Pinpoint the cell where the given text exists, returning its [X, Y] midpoint coordinate. 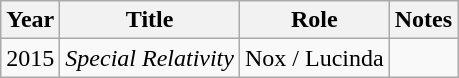
Nox / Lucinda [314, 58]
Role [314, 20]
Title [150, 20]
Special Relativity [150, 58]
Year [30, 20]
Notes [423, 20]
2015 [30, 58]
